Extract the (X, Y) coordinate from the center of the cell holding the provided text.  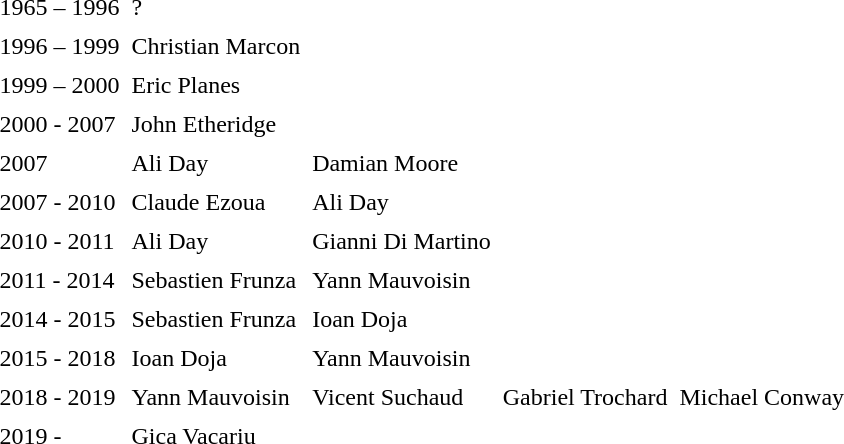
Eric Planes (216, 85)
Christian Marcon (216, 46)
Vicent Suchaud (402, 397)
Gianni Di Martino (402, 241)
Damian Moore (402, 163)
John Etheridge (216, 124)
Claude Ezoua (216, 202)
Gabriel Trochard (585, 397)
